Return [x, y] of the center of cell containing provided text 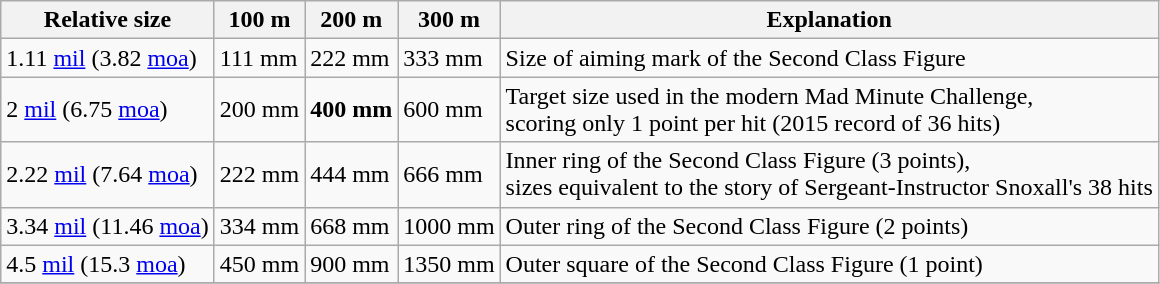
400 mm [352, 110]
1350 mm [449, 264]
100 m [259, 20]
666 mm [449, 174]
668 mm [352, 226]
1000 mm [449, 226]
300 m [449, 20]
600 mm [449, 110]
Outer ring of the Second Class Figure (2 points) [829, 226]
Inner ring of the Second Class Figure (3 points),sizes equivalent to the story of Sergeant-Instructor Snoxall's 38 hits [829, 174]
1.11 mil (3.82 moa) [108, 58]
444 mm [352, 174]
Outer square of the Second Class Figure (1 point) [829, 264]
Target size used in the modern Mad Minute Challenge,scoring only 1 point per hit (2015 record of 36 hits) [829, 110]
334 mm [259, 226]
2 mil (6.75 moa) [108, 110]
200 m [352, 20]
111 mm [259, 58]
200 mm [259, 110]
4.5 mil (15.3 moa) [108, 264]
333 mm [449, 58]
2.22 mil (7.64 moa) [108, 174]
900 mm [352, 264]
3.34 mil (11.46 moa) [108, 226]
Relative size [108, 20]
450 mm [259, 264]
Size of aiming mark of the Second Class Figure [829, 58]
Explanation [829, 20]
